Return (X, Y) of the center of cell containing provided text 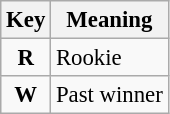
Meaning (110, 20)
Past winner (110, 95)
R (26, 58)
Rookie (110, 58)
Key (26, 20)
W (26, 95)
